Extract the [x, y] coordinate from the center of the cell holding the provided text.  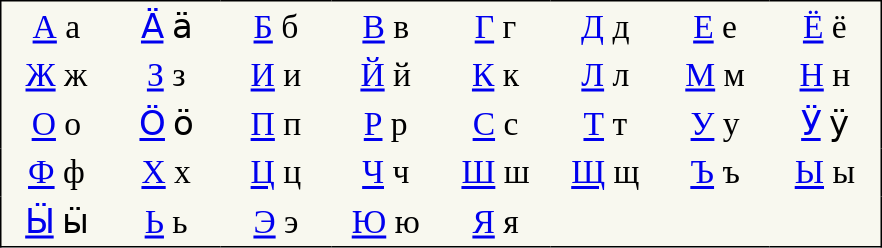
У у [715, 124]
Ю ю [386, 221]
Ж ж [56, 75]
О о [56, 124]
Р р [386, 124]
Е е [715, 26]
Ч ч [386, 172]
А а [56, 26]
Ь ь [166, 221]
Д д [605, 26]
Б б [276, 26]
Т т [605, 124]
С с [496, 124]
Ц ц [276, 172]
П п [276, 124]
Х х [166, 172]
Ф ф [56, 172]
К к [496, 75]
Й й [386, 75]
Н н [826, 75]
Ы ы [826, 172]
Ё ё [826, 26]
М м [715, 75]
Ъ ъ [715, 172]
Ӧ ӧ [166, 124]
Г г [496, 26]
Ӹ ӹ [56, 221]
Я я [496, 221]
Ӱ ӱ [826, 124]
З з [166, 75]
В в [386, 26]
Ш ш [496, 172]
Э э [276, 221]
Щ щ [605, 172]
И и [276, 75]
Л л [605, 75]
Ӓ ӓ [166, 26]
